Output the (X, Y) coordinate of the center of the cell containing the given text.  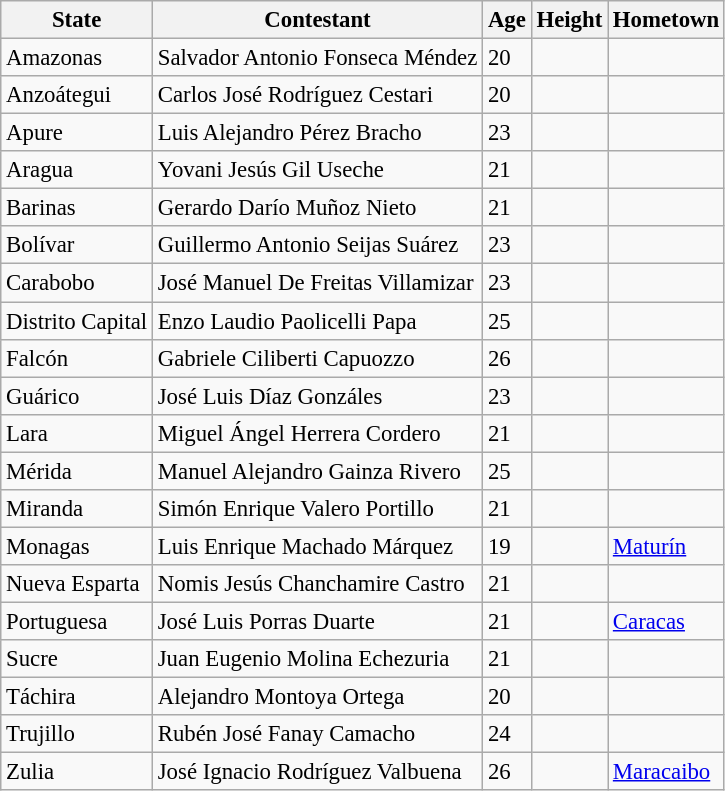
Yovani Jesús Gil Useche (317, 170)
Carabobo (77, 283)
Miguel Ángel Herrera Cordero (317, 433)
José Luis Porras Duarte (317, 621)
Carlos José Rodríguez Cestari (317, 95)
Amazonas (77, 58)
Luis Enrique Machado Márquez (317, 546)
State (77, 20)
Trujillo (77, 734)
Miranda (77, 509)
Guillermo Antonio Seijas Suárez (317, 245)
Contestant (317, 20)
Nomis Jesús Chanchamire Castro (317, 584)
Portuguesa (77, 621)
Alejandro Montoya Ortega (317, 697)
Bolívar (77, 245)
Monagas (77, 546)
Guárico (77, 396)
Maracaibo (666, 772)
Distrito Capital (77, 321)
Maturín (666, 546)
Luis Alejandro Pérez Bracho (317, 133)
Manuel Alejandro Gainza Rivero (317, 471)
Sucre (77, 659)
Rubén José Fanay Camacho (317, 734)
Caracas (666, 621)
19 (508, 546)
Salvador Antonio Fonseca Méndez (317, 58)
Apure (77, 133)
Anzoátegui (77, 95)
Juan Eugenio Molina Echezuria (317, 659)
José Manuel De Freitas Villamizar (317, 283)
Nueva Esparta (77, 584)
Age (508, 20)
Lara (77, 433)
Gerardo Darío Muñoz Nieto (317, 208)
Simón Enrique Valero Portillo (317, 509)
Barinas (77, 208)
Falcón (77, 358)
Hometown (666, 20)
Gabriele Ciliberti Capuozzo (317, 358)
24 (508, 734)
Height (569, 20)
Táchira (77, 697)
José Luis Díaz Gonzáles (317, 396)
José Ignacio Rodríguez Valbuena (317, 772)
Zulia (77, 772)
Mérida (77, 471)
Enzo Laudio Paolicelli Papa (317, 321)
Aragua (77, 170)
